From the cell containing the given text, extract its center point as (x, y) coordinate. 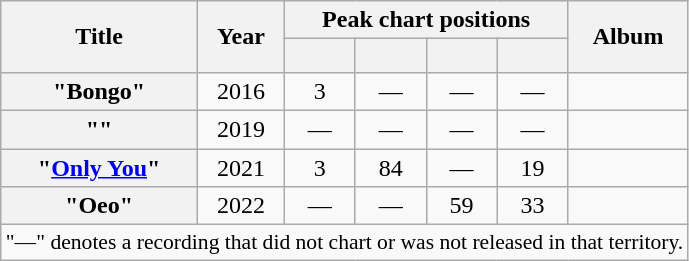
"" (100, 130)
59 (462, 206)
2016 (240, 91)
2022 (240, 206)
19 (532, 168)
Year (240, 37)
"—" denotes a recording that did not chart or was not released in that territory. (345, 243)
84 (390, 168)
33 (532, 206)
Album (628, 37)
"Bongo" (100, 91)
2021 (240, 168)
Peak chart positions (426, 20)
"Oeo" (100, 206)
Title (100, 37)
2019 (240, 130)
"Only You" (100, 168)
